Return the [X, Y] coordinate for the center point of the cell that contains the specified text.  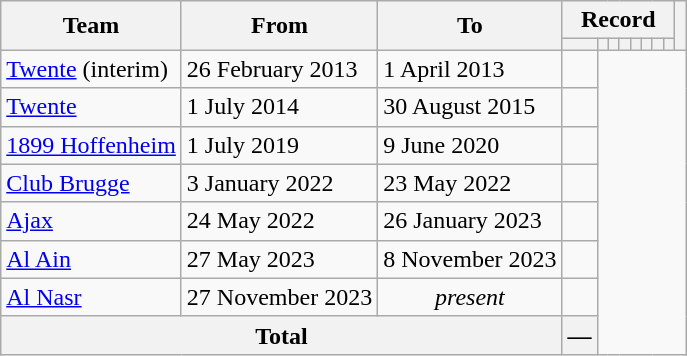
Club Brugge [92, 183]
3 January 2022 [279, 183]
27 November 2023 [279, 297]
Al Ain [92, 259]
9 June 2020 [470, 145]
30 August 2015 [470, 107]
Team [92, 26]
26 February 2013 [279, 69]
8 November 2023 [470, 259]
26 January 2023 [470, 221]
To [470, 26]
Record [618, 20]
Twente [92, 107]
1 July 2019 [279, 145]
Al Nasr [92, 297]
27 May 2023 [279, 259]
Ajax [92, 221]
1 July 2014 [279, 107]
1899 Hoffenheim [92, 145]
— [580, 335]
1 April 2013 [470, 69]
23 May 2022 [470, 183]
24 May 2022 [279, 221]
Total [282, 335]
present [470, 297]
From [279, 26]
Twente (interim) [92, 69]
